Return (x, y) of the center of cell containing provided text 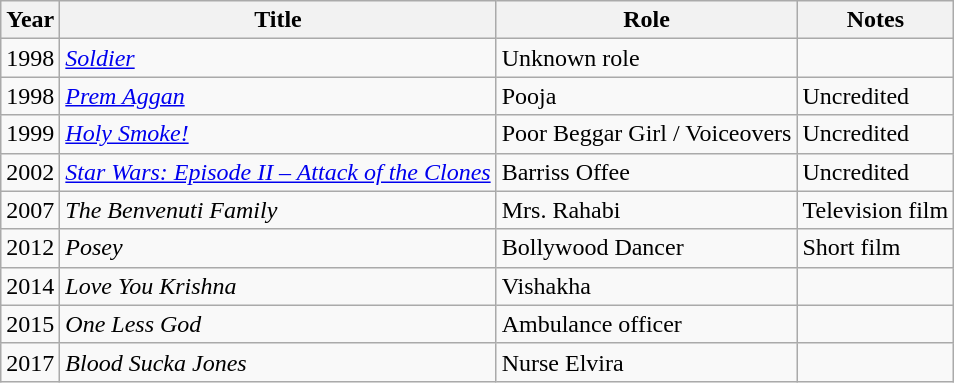
Prem Aggan (278, 96)
2015 (30, 324)
Ambulance officer (646, 324)
2002 (30, 172)
Soldier (278, 58)
2012 (30, 248)
Unknown role (646, 58)
Love You Krishna (278, 286)
Holy Smoke! (278, 134)
Television film (876, 210)
Notes (876, 20)
Blood Sucka Jones (278, 362)
Bollywood Dancer (646, 248)
Poor Beggar Girl / Voiceovers (646, 134)
The Benvenuti Family (278, 210)
Title (278, 20)
2007 (30, 210)
Pooja (646, 96)
2014 (30, 286)
1999 (30, 134)
2017 (30, 362)
One Less God (278, 324)
Star Wars: Episode II – Attack of the Clones (278, 172)
Posey (278, 248)
Barriss Offee (646, 172)
Mrs. Rahabi (646, 210)
Vishakha (646, 286)
Year (30, 20)
Role (646, 20)
Nurse Elvira (646, 362)
Short film (876, 248)
